Determine the (X, Y) coordinate at the center of the cell enclosing the given text.  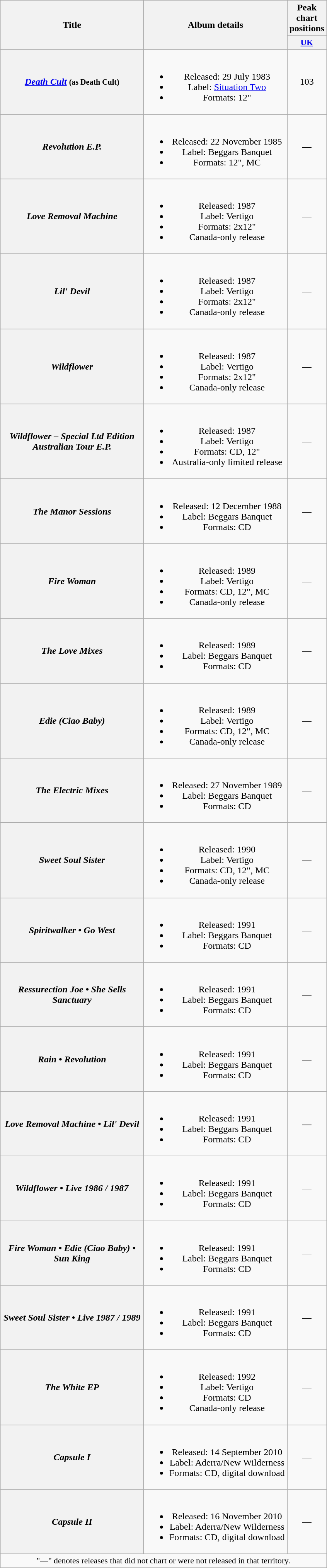
Wildflower – Special Ltd Edition Australian Tour E.P. (72, 441)
Capsule II (72, 1522)
Released: 16 November 2010Label: Aderra/New WildernessFormats: CD, digital download (216, 1522)
Lil' Devil (72, 291)
Sweet Soul Sister (72, 860)
Ressurection Joe • She Sells Sanctuary (72, 994)
Spiritwalker • Go West (72, 930)
Released: 1989Label: Beggars BanquetFormats: CD (216, 651)
UK (307, 43)
The White EP (72, 1387)
Death Cult (as Death Cult) (72, 82)
Released: 1990Label: VertigoFormats: CD, 12", MCCanada-only release (216, 860)
Capsule I (72, 1457)
The Manor Sessions (72, 511)
Released: 22 November 1985Label: Beggars BanquetFormats: 12", MC (216, 147)
Revolution E.P. (72, 147)
Fire Woman (72, 581)
Peak chart positions (307, 18)
Released: 1987Label: VertigoFormats: CD, 12"Australia-only limited release (216, 441)
Fire Woman • Edie (Ciao Baby) • Sun King (72, 1253)
Love Removal Machine (72, 216)
Released: 12 December 1988Label: Beggars BanquetFormats: CD (216, 511)
Released: 1992Label: VertigoFormats: CDCanada-only release (216, 1387)
Rain • Revolution (72, 1059)
Wildflower (72, 366)
The Electric Mixes (72, 790)
"—" denotes releases that did not chart or were not released in that territory. (163, 1561)
Love Removal Machine • Lil' Devil (72, 1123)
The Love Mixes (72, 651)
Edie (Ciao Baby) (72, 721)
Album details (216, 25)
Sweet Soul Sister • Live 1987 / 1989 (72, 1317)
103 (307, 82)
Title (72, 25)
Released: 27 November 1989Label: Beggars BanquetFormats: CD (216, 790)
Released: 29 July 1983Label: Situation TwoFormats: 12" (216, 82)
Released: 14 September 2010Label: Aderra/New WildernessFormats: CD, digital download (216, 1457)
Wildflower • Live 1986 / 1987 (72, 1188)
